Capture the cell that displays the provided text and extract its (x, y) central coordinate. 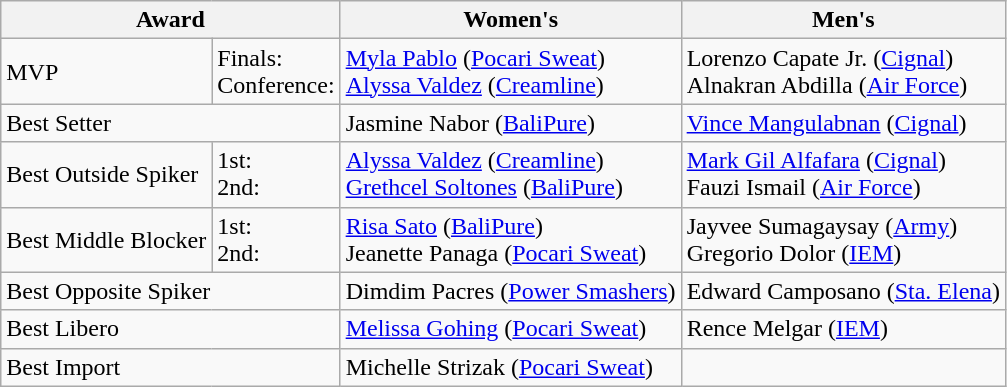
Lorenzo Capate Jr. (Cignal) Alnakran Abdilla (Air Force) (843, 72)
Best Outside Spiker (106, 174)
Best Opposite Spiker (170, 291)
Best Middle Blocker (106, 240)
Mark Gil Alfafara (Cignal) Fauzi Ismail (Air Force) (843, 174)
Melissa Gohing (Pocari Sweat) (510, 329)
Women's (510, 20)
Rence Melgar (IEM) (843, 329)
Jayvee Sumagaysay (Army) Gregorio Dolor (IEM) (843, 240)
Michelle Strizak (Pocari Sweat) (510, 367)
Dimdim Pacres (Power Smashers) (510, 291)
Best Import (170, 367)
Best Libero (170, 329)
Finals:Conference: (276, 72)
Risa Sato (BaliPure) Jeanette Panaga (Pocari Sweat) (510, 240)
Award (170, 20)
MVP (106, 72)
Edward Camposano (Sta. Elena) (843, 291)
Jasmine Nabor (BaliPure) (510, 123)
Vince Mangulabnan (Cignal) (843, 123)
Alyssa Valdez (Creamline) Grethcel Soltones (BaliPure) (510, 174)
Men's (843, 20)
Myla Pablo (Pocari Sweat) Alyssa Valdez (Creamline) (510, 72)
Best Setter (170, 123)
